Output the [X, Y] coordinate of the center of the cell containing the given text.  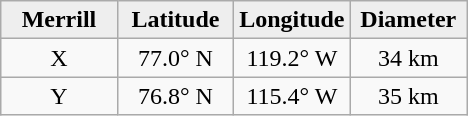
Merrill [59, 20]
77.0° N [175, 58]
X [59, 58]
34 km [408, 58]
76.8° N [175, 96]
119.2° W [292, 58]
115.4° W [292, 96]
Diameter [408, 20]
Longitude [292, 20]
Latitude [175, 20]
Y [59, 96]
35 km [408, 96]
